Return [x, y] of the center of cell containing provided text 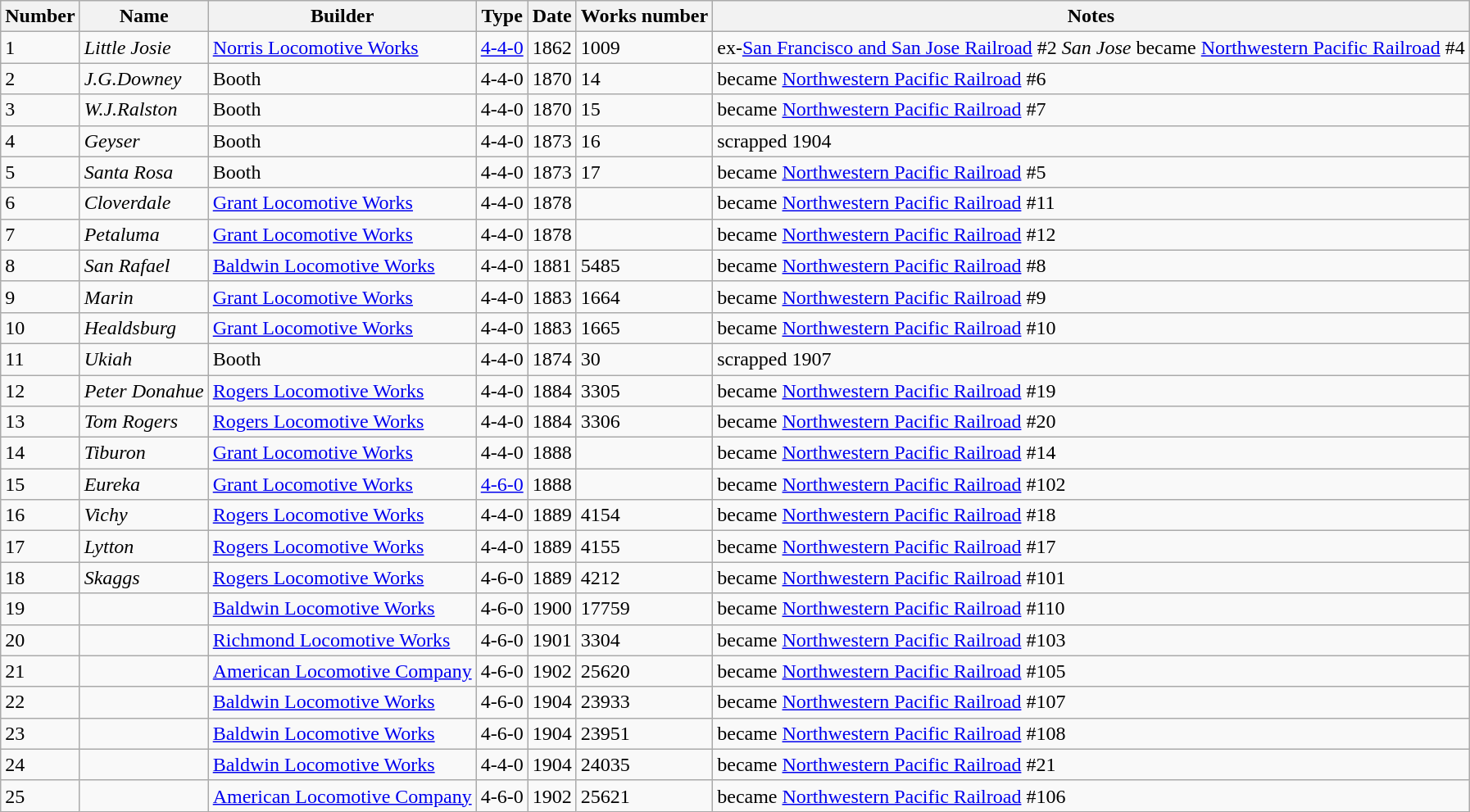
Petaluma [144, 234]
became Northwestern Pacific Railroad #110 [1091, 609]
scrapped 1904 [1091, 141]
Healdsburg [144, 328]
became Northwestern Pacific Railroad #103 [1091, 640]
Peter Donahue [144, 391]
1874 [552, 359]
3306 [644, 422]
Eureka [144, 484]
22 [40, 702]
became Northwestern Pacific Railroad #105 [1091, 671]
19 [40, 609]
3 [40, 110]
became Northwestern Pacific Railroad #21 [1091, 764]
Richmond Locomotive Works [343, 640]
4155 [644, 547]
Lytton [144, 547]
12 [40, 391]
became Northwestern Pacific Railroad #108 [1091, 733]
became Northwestern Pacific Railroad #19 [1091, 391]
Vichy [144, 515]
became Northwestern Pacific Railroad #11 [1091, 203]
ex-San Francisco and San Jose Railroad #2 San Jose became Northwestern Pacific Railroad #4 [1091, 48]
9 [40, 297]
became Northwestern Pacific Railroad #9 [1091, 297]
24 [40, 764]
2 [40, 79]
8 [40, 265]
25620 [644, 671]
became Northwestern Pacific Railroad #6 [1091, 79]
1665 [644, 328]
Geyser [144, 141]
became Northwestern Pacific Railroad #8 [1091, 265]
1862 [552, 48]
20 [40, 640]
became Northwestern Pacific Railroad #14 [1091, 453]
25 [40, 796]
4212 [644, 578]
24035 [644, 764]
17759 [644, 609]
Number [40, 16]
Tom Rogers [144, 422]
Ukiah [144, 359]
became Northwestern Pacific Railroad #107 [1091, 702]
Norris Locomotive Works [343, 48]
Tiburon [144, 453]
23951 [644, 733]
Little Josie [144, 48]
Date [552, 16]
became Northwestern Pacific Railroad #106 [1091, 796]
Type [501, 16]
3305 [644, 391]
1009 [644, 48]
1881 [552, 265]
became Northwestern Pacific Railroad #7 [1091, 110]
became Northwestern Pacific Railroad #5 [1091, 172]
became Northwestern Pacific Railroad #101 [1091, 578]
21 [40, 671]
became Northwestern Pacific Railroad #10 [1091, 328]
1 [40, 48]
Santa Rosa [144, 172]
6 [40, 203]
3304 [644, 640]
13 [40, 422]
1900 [552, 609]
Cloverdale [144, 203]
San Rafael [144, 265]
became Northwestern Pacific Railroad #102 [1091, 484]
25621 [644, 796]
Marin [144, 297]
23933 [644, 702]
Works number [644, 16]
scrapped 1907 [1091, 359]
became Northwestern Pacific Railroad #12 [1091, 234]
1664 [644, 297]
4 [40, 141]
1901 [552, 640]
became Northwestern Pacific Railroad #20 [1091, 422]
Name [144, 16]
7 [40, 234]
Builder [343, 16]
11 [40, 359]
10 [40, 328]
5 [40, 172]
30 [644, 359]
23 [40, 733]
became Northwestern Pacific Railroad #17 [1091, 547]
4154 [644, 515]
J.G.Downey [144, 79]
18 [40, 578]
Skaggs [144, 578]
became Northwestern Pacific Railroad #18 [1091, 515]
W.J.Ralston [144, 110]
5485 [644, 265]
Notes [1091, 16]
